Capture the cell that displays the provided text and extract its [X, Y] central coordinate. 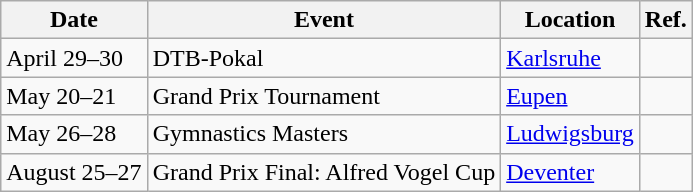
Karlsruhe [570, 58]
Date [74, 20]
Deventer [570, 172]
Gymnastics Masters [324, 134]
Grand Prix Final: Alfred Vogel Cup [324, 172]
May 26–28 [74, 134]
Ludwigsburg [570, 134]
DTB-Pokal [324, 58]
Event [324, 20]
August 25–27 [74, 172]
Eupen [570, 96]
April 29–30 [74, 58]
Grand Prix Tournament [324, 96]
May 20–21 [74, 96]
Ref. [666, 20]
Location [570, 20]
